Provide the (X, Y) coordinate of the cell's center where the given text is located.  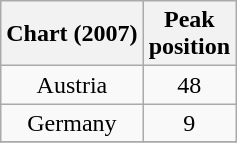
9 (189, 123)
Austria (72, 85)
Peak position (189, 34)
Germany (72, 123)
48 (189, 85)
Chart (2007) (72, 34)
